From the cell containing the given text, extract its center point as (x, y) coordinate. 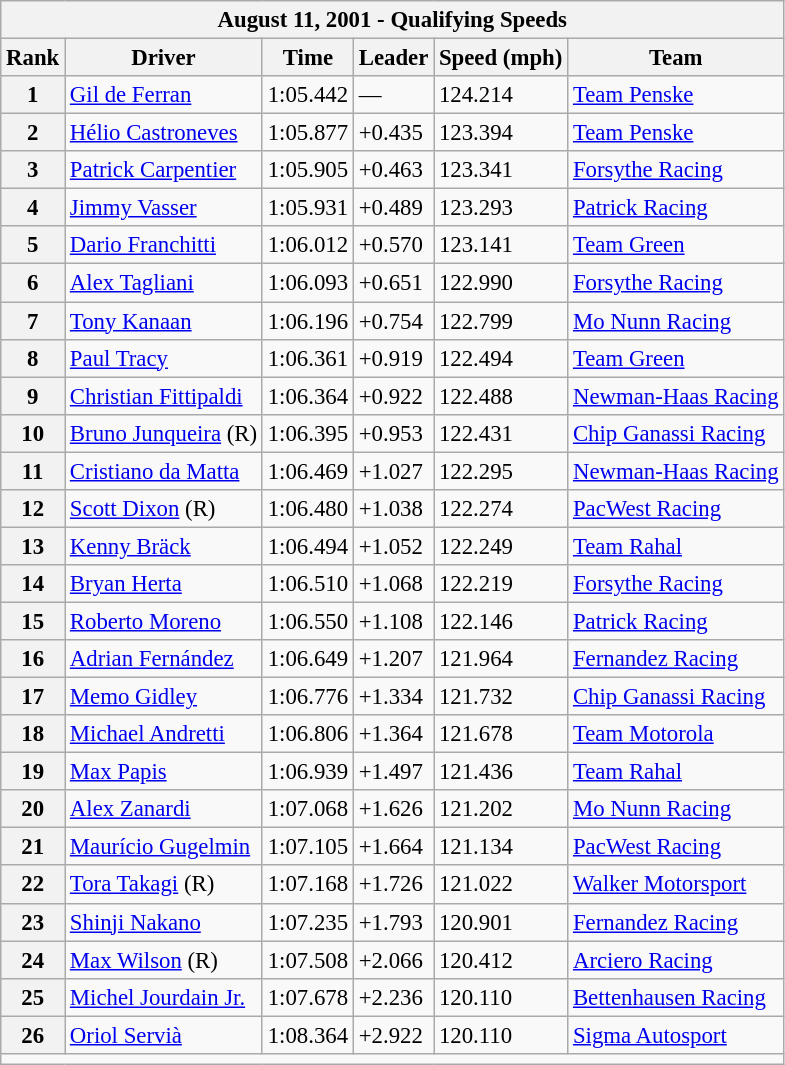
122.249 (501, 546)
+0.570 (393, 245)
25 (33, 997)
+0.651 (393, 283)
+0.922 (393, 396)
120.412 (501, 960)
Bettenhausen Racing (676, 997)
123.293 (501, 208)
6 (33, 283)
+2.236 (393, 997)
Adrian Fernández (164, 659)
121.022 (501, 885)
1:06.469 (308, 471)
Michel Jourdain Jr. (164, 997)
Max Papis (164, 772)
Kenny Bräck (164, 546)
122.274 (501, 509)
122.431 (501, 433)
1:05.442 (308, 95)
5 (33, 245)
122.146 (501, 621)
15 (33, 621)
— (393, 95)
+0.953 (393, 433)
+1.726 (393, 885)
26 (33, 1035)
1:06.480 (308, 509)
1:06.395 (308, 433)
+1.068 (393, 584)
+0.489 (393, 208)
Bryan Herta (164, 584)
18 (33, 734)
Alex Tagliani (164, 283)
1:06.093 (308, 283)
Time (308, 58)
123.394 (501, 133)
+0.463 (393, 170)
+1.207 (393, 659)
3 (33, 170)
121.732 (501, 697)
122.990 (501, 283)
+1.108 (393, 621)
Patrick Carpentier (164, 170)
12 (33, 509)
1:05.905 (308, 170)
1:07.235 (308, 922)
August 11, 2001 - Qualifying Speeds (392, 20)
122.494 (501, 358)
Sigma Autosport (676, 1035)
1:06.361 (308, 358)
10 (33, 433)
1:06.510 (308, 584)
Alex Zanardi (164, 809)
Maurício Gugelmin (164, 847)
+1.038 (393, 509)
1:06.939 (308, 772)
120.901 (501, 922)
21 (33, 847)
Michael Andretti (164, 734)
1:05.931 (308, 208)
1:07.105 (308, 847)
1:06.649 (308, 659)
Oriol Servià (164, 1035)
4 (33, 208)
1:07.168 (308, 885)
Roberto Moreno (164, 621)
121.678 (501, 734)
Shinji Nakano (164, 922)
121.134 (501, 847)
1:05.877 (308, 133)
7 (33, 321)
+1.364 (393, 734)
122.799 (501, 321)
123.141 (501, 245)
Leader (393, 58)
+1.334 (393, 697)
1 (33, 95)
+0.919 (393, 358)
1:06.494 (308, 546)
Tora Takagi (R) (164, 885)
1:06.776 (308, 697)
16 (33, 659)
124.214 (501, 95)
Jimmy Vasser (164, 208)
1:06.364 (308, 396)
+1.793 (393, 922)
Driver (164, 58)
Hélio Castroneves (164, 133)
+0.754 (393, 321)
1:07.678 (308, 997)
122.488 (501, 396)
Scott Dixon (R) (164, 509)
Christian Fittipaldi (164, 396)
123.341 (501, 170)
24 (33, 960)
1:06.012 (308, 245)
121.202 (501, 809)
Speed (mph) (501, 58)
14 (33, 584)
Team Motorola (676, 734)
+2.922 (393, 1035)
Walker Motorsport (676, 885)
2 (33, 133)
11 (33, 471)
Arciero Racing (676, 960)
122.219 (501, 584)
13 (33, 546)
17 (33, 697)
Gil de Ferran (164, 95)
20 (33, 809)
121.436 (501, 772)
23 (33, 922)
Dario Franchitti (164, 245)
1:08.364 (308, 1035)
Rank (33, 58)
Memo Gidley (164, 697)
Tony Kanaan (164, 321)
Team (676, 58)
+1.664 (393, 847)
22 (33, 885)
9 (33, 396)
8 (33, 358)
+1.626 (393, 809)
1:06.806 (308, 734)
Max Wilson (R) (164, 960)
+0.435 (393, 133)
+1.497 (393, 772)
121.964 (501, 659)
1:06.196 (308, 321)
1:07.068 (308, 809)
19 (33, 772)
122.295 (501, 471)
Paul Tracy (164, 358)
Bruno Junqueira (R) (164, 433)
1:07.508 (308, 960)
+2.066 (393, 960)
Cristiano da Matta (164, 471)
+1.027 (393, 471)
1:06.550 (308, 621)
+1.052 (393, 546)
